For the text-containing cell, return its midpoint in [x, y] coordinate format. 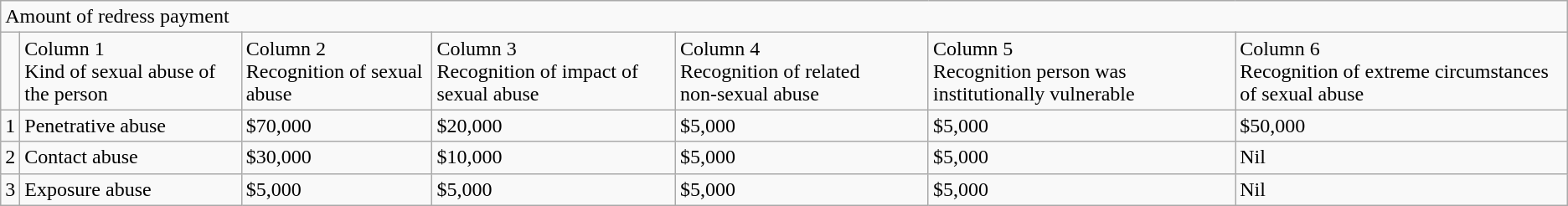
Penetrative abuse [131, 126]
$70,000 [337, 126]
Column 2Recognition of sexual abuse [337, 71]
1 [10, 126]
Column 3Recognition of impact of sexual abuse [554, 71]
Exposure abuse [131, 189]
$10,000 [554, 157]
$50,000 [1401, 126]
2 [10, 157]
Contact abuse [131, 157]
$30,000 [337, 157]
Column 5Recognition person was institutionally vulnerable [1081, 71]
3 [10, 189]
$20,000 [554, 126]
Column 6Recognition of extreme circumstances of sexual abuse [1401, 71]
Column 1Kind of sexual abuse of the person [131, 71]
Amount of redress payment [784, 17]
Column 4Recognition of related non‑sexual abuse [802, 71]
